Scan for the cell matching the given text and deliver its [X, Y] coordinate at center. 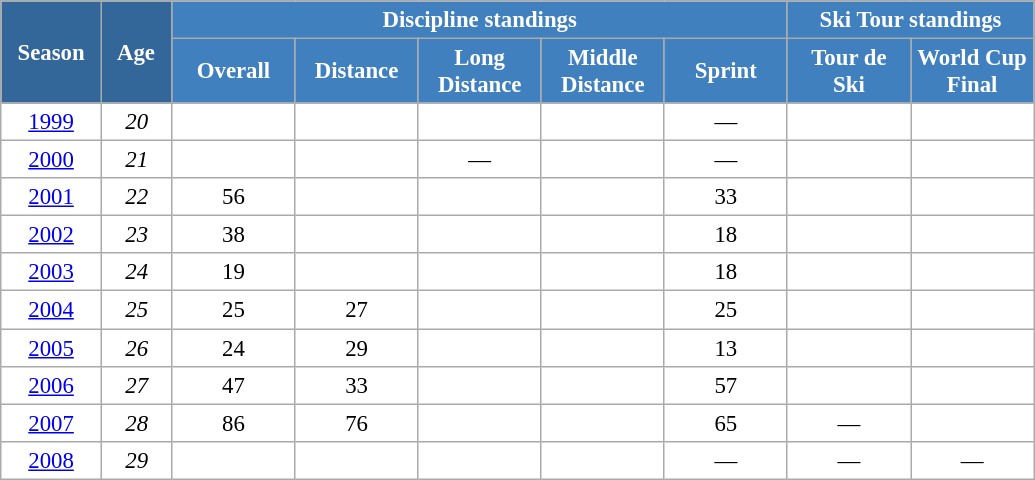
Overall [234, 72]
2002 [52, 235]
47 [234, 385]
2001 [52, 197]
76 [356, 423]
26 [136, 348]
2004 [52, 310]
28 [136, 423]
1999 [52, 122]
13 [726, 348]
World CupFinal [972, 72]
2003 [52, 273]
Discipline standings [480, 20]
2000 [52, 160]
Sprint [726, 72]
Season [52, 52]
65 [726, 423]
2005 [52, 348]
20 [136, 122]
Ski Tour standings [910, 20]
57 [726, 385]
Age [136, 52]
86 [234, 423]
2007 [52, 423]
38 [234, 235]
Distance [356, 72]
56 [234, 197]
2006 [52, 385]
Middle Distance [602, 72]
Long Distance [480, 72]
23 [136, 235]
19 [234, 273]
Tour deSki [848, 72]
22 [136, 197]
21 [136, 160]
2008 [52, 460]
